Determine the [x, y] coordinate at the center of the cell enclosing the given text.  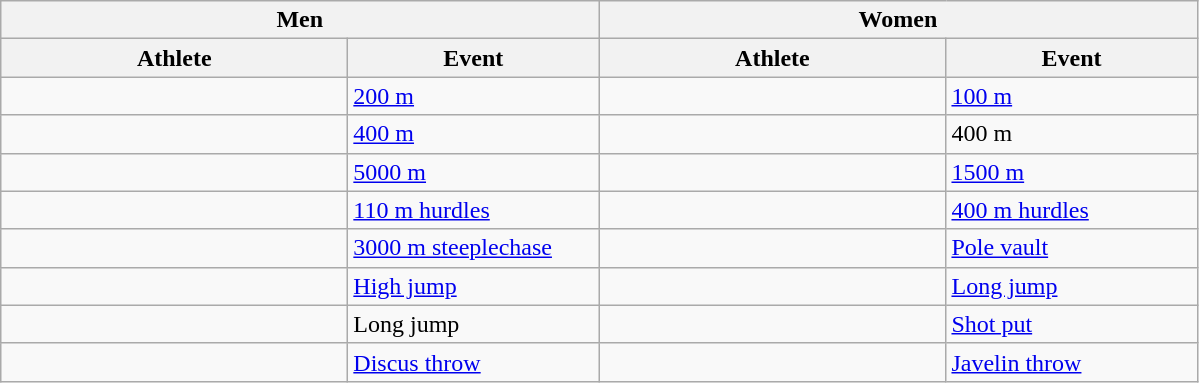
Javelin throw [1072, 362]
Shot put [1072, 324]
Pole vault [1072, 248]
Women [898, 20]
110 m hurdles [474, 210]
3000 m steeplechase [474, 248]
1500 m [1072, 172]
100 m [1072, 96]
Men [300, 20]
Discus throw [474, 362]
High jump [474, 286]
5000 m [474, 172]
400 m hurdles [1072, 210]
200 m [474, 96]
